For the text-containing cell, return its midpoint in (x, y) coordinate format. 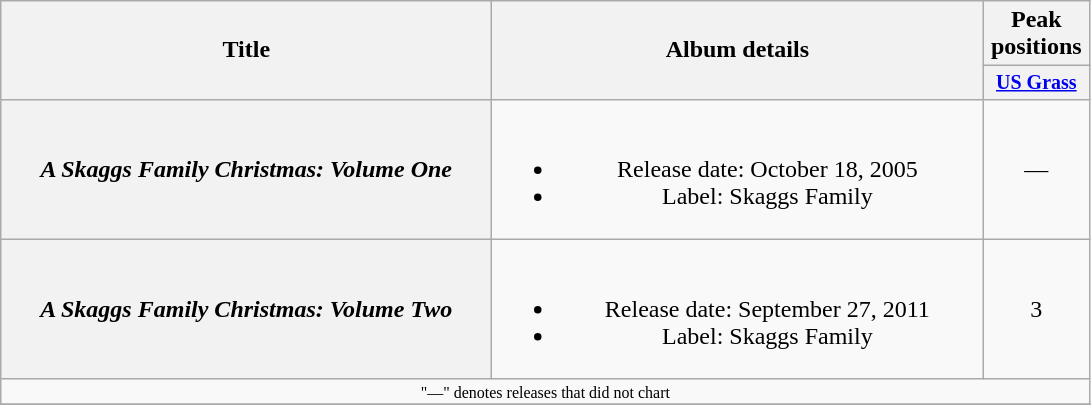
Release date: September 27, 2011Label: Skaggs Family (738, 309)
US Grass (1036, 82)
"—" denotes releases that did not chart (546, 391)
Album details (738, 50)
Release date: October 18, 2005Label: Skaggs Family (738, 169)
— (1036, 169)
A Skaggs Family Christmas: Volume Two (246, 309)
Title (246, 50)
3 (1036, 309)
A Skaggs Family Christmas: Volume One (246, 169)
Peak positions (1036, 34)
